Capture the cell that displays the provided text and extract its [X, Y] central coordinate. 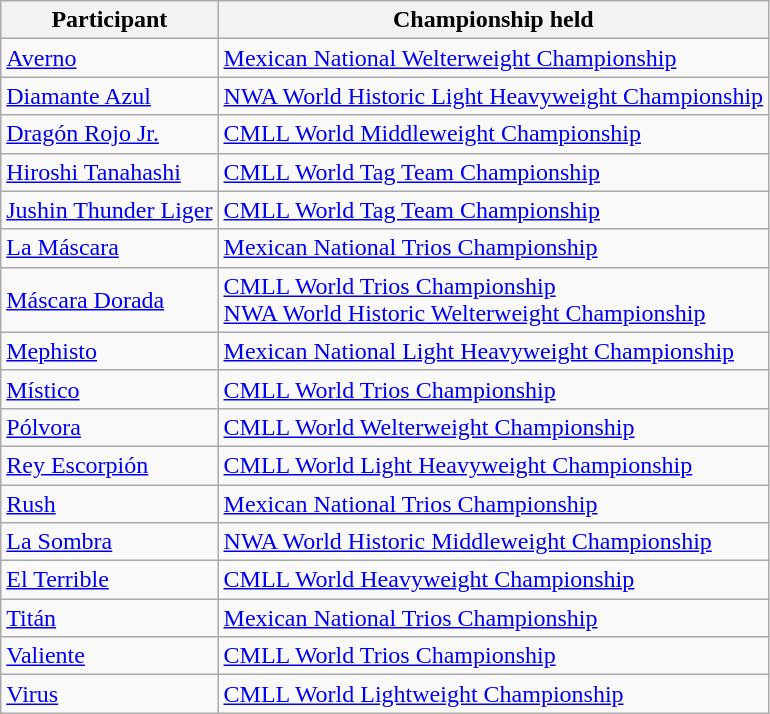
Mexican National Light Heavyweight Championship [494, 351]
NWA World Historic Light Heavyweight Championship [494, 96]
Participant [110, 20]
El Terrible [110, 580]
Valiente [110, 656]
CMLL World Middleweight Championship [494, 134]
La Máscara [110, 248]
Championship held [494, 20]
NWA World Historic Middleweight Championship [494, 542]
CMLL World Heavyweight Championship [494, 580]
Máscara Dorada [110, 300]
Dragón Rojo Jr. [110, 134]
Averno [110, 58]
Mexican National Welterweight Championship [494, 58]
CMLL World Welterweight Championship [494, 427]
CMLL World Light Heavyweight Championship [494, 465]
Titán [110, 618]
Rush [110, 503]
CMLL World Trios ChampionshipNWA World Historic Welterweight Championship [494, 300]
Jushin Thunder Liger [110, 210]
CMLL World Lightweight Championship [494, 694]
Rey Escorpión [110, 465]
Hiroshi Tanahashi [110, 172]
Pólvora [110, 427]
Diamante Azul [110, 96]
Virus [110, 694]
Mephisto [110, 351]
Místico [110, 389]
La Sombra [110, 542]
